For the text-containing cell, return its midpoint in (x, y) coordinate format. 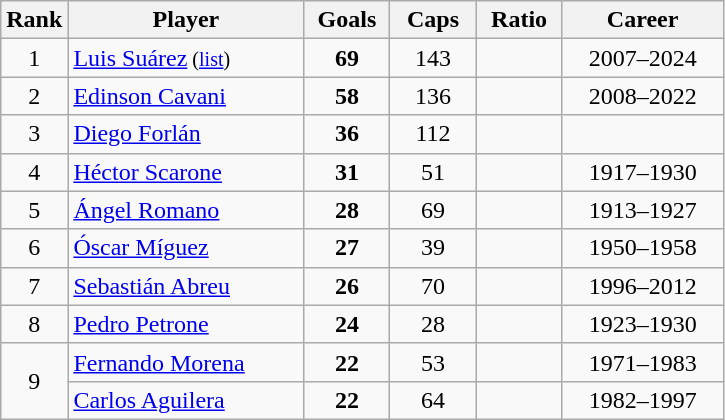
Fernando Morena (186, 362)
8 (34, 324)
5 (34, 210)
Diego Forlán (186, 134)
112 (433, 134)
136 (433, 96)
Óscar Míguez (186, 248)
1917–1930 (642, 172)
1971–1983 (642, 362)
31 (347, 172)
Goals (347, 20)
36 (347, 134)
51 (433, 172)
1982–1997 (642, 400)
2007–2024 (642, 58)
Ratio (519, 20)
64 (433, 400)
Player (186, 20)
1950–1958 (642, 248)
7 (34, 286)
Sebastián Abreu (186, 286)
58 (347, 96)
1923–1930 (642, 324)
27 (347, 248)
26 (347, 286)
Carlos Aguilera (186, 400)
Rank (34, 20)
53 (433, 362)
6 (34, 248)
Héctor Scarone (186, 172)
143 (433, 58)
Ángel Romano (186, 210)
3 (34, 134)
Caps (433, 20)
Luis Suárez (list) (186, 58)
70 (433, 286)
39 (433, 248)
Edinson Cavani (186, 96)
24 (347, 324)
1996–2012 (642, 286)
4 (34, 172)
2008–2022 (642, 96)
Career (642, 20)
2 (34, 96)
9 (34, 381)
Pedro Petrone (186, 324)
1 (34, 58)
1913–1927 (642, 210)
